Find where the given text appears and provide that cell's center as [x, y] coordinate. 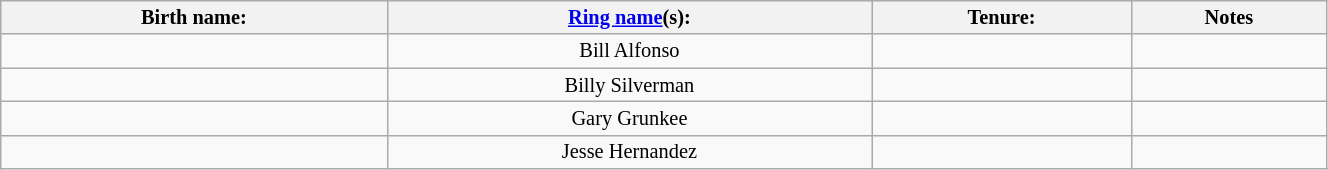
Jesse Hernandez [630, 152]
Notes [1228, 17]
Tenure: [1002, 17]
Birth name: [194, 17]
Bill Alfonso [630, 51]
Ring name(s): [630, 17]
Billy Silverman [630, 85]
Gary Grunkee [630, 118]
